Scan for the cell matching the given text and deliver its [x, y] coordinate at center. 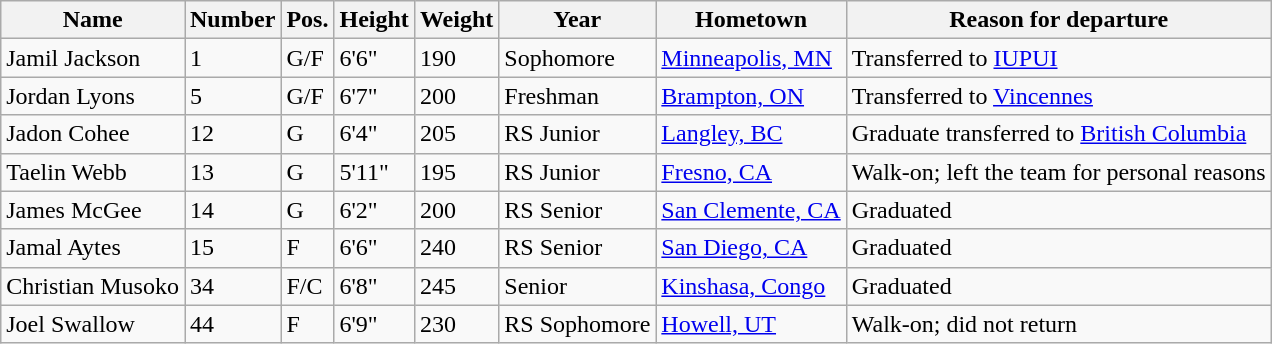
James McGee [93, 210]
230 [456, 324]
240 [456, 248]
Hometown [751, 20]
Taelin Webb [93, 172]
13 [232, 172]
Transferred to IUPUI [1058, 58]
Brampton, ON [751, 96]
5'11" [374, 172]
F/C [308, 286]
44 [232, 324]
1 [232, 58]
Jamal Aytes [93, 248]
Reason for departure [1058, 20]
6'4" [374, 134]
San Clemente, CA [751, 210]
5 [232, 96]
Jordan Lyons [93, 96]
Year [578, 20]
Walk-on; left the team for personal reasons [1058, 172]
Joel Swallow [93, 324]
6'9" [374, 324]
Name [93, 20]
14 [232, 210]
6'7" [374, 96]
6'8" [374, 286]
San Diego, CA [751, 248]
12 [232, 134]
Pos. [308, 20]
6'2" [374, 210]
Height [374, 20]
Senior [578, 286]
34 [232, 286]
Kinshasa, Congo [751, 286]
Minneapolis, MN [751, 58]
Jamil Jackson [93, 58]
Langley, BC [751, 134]
Sophomore [578, 58]
205 [456, 134]
Freshman [578, 96]
Howell, UT [751, 324]
Transferred to Vincennes [1058, 96]
15 [232, 248]
RS Sophomore [578, 324]
190 [456, 58]
Jadon Cohee [93, 134]
245 [456, 286]
Weight [456, 20]
Walk-on; did not return [1058, 324]
Graduate transferred to British Columbia [1058, 134]
Christian Musoko [93, 286]
Fresno, CA [751, 172]
195 [456, 172]
Number [232, 20]
